Return (x, y) of the center of cell containing provided text 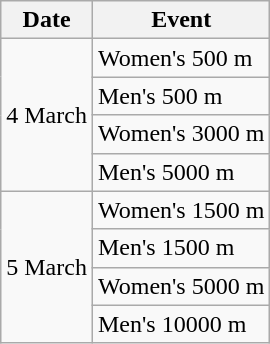
4 March (47, 115)
Men's 5000 m (180, 172)
5 March (47, 267)
Women's 1500 m (180, 210)
Women's 500 m (180, 58)
Women's 5000 m (180, 286)
Event (180, 20)
Women's 3000 m (180, 134)
Men's 1500 m (180, 248)
Date (47, 20)
Men's 500 m (180, 96)
Men's 10000 m (180, 324)
